Determine the (X, Y) coordinate at the center of the cell enclosing the given text.  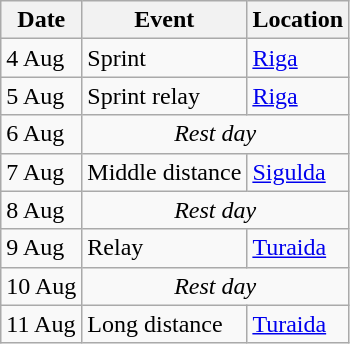
10 Aug (42, 286)
Long distance (164, 324)
6 Aug (42, 134)
4 Aug (42, 58)
Relay (164, 248)
Sprint relay (164, 96)
8 Aug (42, 210)
Sprint (164, 58)
9 Aug (42, 248)
11 Aug (42, 324)
Date (42, 20)
Middle distance (164, 172)
Location (298, 20)
Event (164, 20)
Sigulda (298, 172)
7 Aug (42, 172)
5 Aug (42, 96)
